Capture the cell that displays the provided text and extract its (x, y) central coordinate. 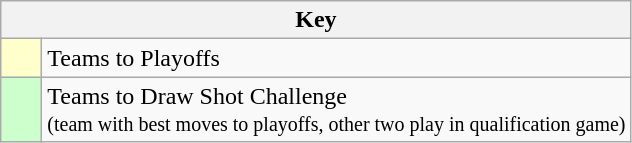
Teams to Draw Shot Challenge (team with best moves to playoffs, other two play in qualification game) (336, 110)
Teams to Playoffs (336, 58)
Key (316, 20)
